Provide the [x, y] coordinate of the cell's center where the given text is located.  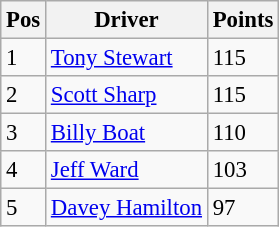
Billy Boat [127, 133]
Scott Sharp [127, 95]
Points [242, 20]
Tony Stewart [127, 58]
2 [24, 95]
110 [242, 133]
4 [24, 170]
3 [24, 133]
5 [24, 208]
Pos [24, 20]
Jeff Ward [127, 170]
Driver [127, 20]
97 [242, 208]
Davey Hamilton [127, 208]
103 [242, 170]
1 [24, 58]
